Output the (X, Y) coordinate of the center of the cell containing the given text.  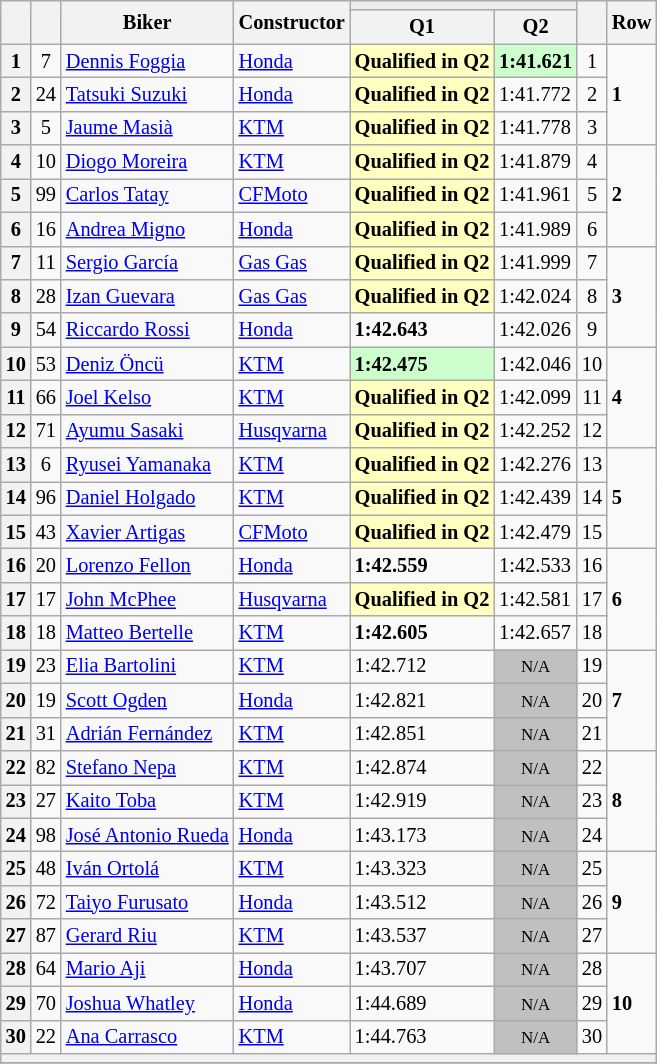
Riccardo Rossi (148, 330)
Stefano Nepa (148, 767)
1:43.537 (422, 936)
1:42.024 (536, 296)
Sergio García (148, 263)
1:42.475 (422, 364)
1:42.559 (422, 565)
43 (46, 532)
1:42.851 (422, 734)
1:42.657 (536, 633)
Deniz Öncü (148, 364)
Taiyo Furusato (148, 902)
Daniel Holgado (148, 498)
1:43.707 (422, 969)
1:43.173 (422, 835)
Constructor (292, 22)
Gerard Riu (148, 936)
1:44.689 (422, 1003)
Izan Guevara (148, 296)
54 (46, 330)
82 (46, 767)
1:42.821 (422, 700)
99 (46, 195)
1:42.479 (536, 532)
Ana Carrasco (148, 1037)
31 (46, 734)
1:42.874 (422, 767)
70 (46, 1003)
1:42.439 (536, 498)
72 (46, 902)
Mario Aji (148, 969)
1:43.512 (422, 902)
1:42.046 (536, 364)
1:41.999 (536, 263)
1:42.605 (422, 633)
64 (46, 969)
Iván Ortolá (148, 868)
87 (46, 936)
Q1 (422, 27)
1:42.533 (536, 565)
48 (46, 868)
Diogo Moreira (148, 162)
1:42.252 (536, 431)
José Antonio Rueda (148, 835)
1:41.989 (536, 229)
66 (46, 397)
1:42.712 (422, 666)
1:42.099 (536, 397)
Scott Ogden (148, 700)
Matteo Bertelle (148, 633)
Ryusei Yamanaka (148, 465)
1:41.772 (536, 94)
71 (46, 431)
53 (46, 364)
96 (46, 498)
John McPhee (148, 599)
Ayumu Sasaki (148, 431)
Tatsuki Suzuki (148, 94)
Elia Bartolini (148, 666)
Row (632, 22)
Q2 (536, 27)
Biker (148, 22)
1:43.323 (422, 868)
Kaito Toba (148, 801)
Andrea Migno (148, 229)
1:42.276 (536, 465)
1:41.621 (536, 61)
1:44.763 (422, 1037)
1:41.961 (536, 195)
1:42.581 (536, 599)
Dennis Foggia (148, 61)
Xavier Artigas (148, 532)
Joel Kelso (148, 397)
98 (46, 835)
Lorenzo Fellon (148, 565)
Adrián Fernández (148, 734)
Carlos Tatay (148, 195)
1:41.879 (536, 162)
1:42.026 (536, 330)
1:42.643 (422, 330)
Joshua Whatley (148, 1003)
1:42.919 (422, 801)
1:41.778 (536, 128)
Jaume Masià (148, 128)
